Find where the given text appears and provide that cell's center as [X, Y] coordinate. 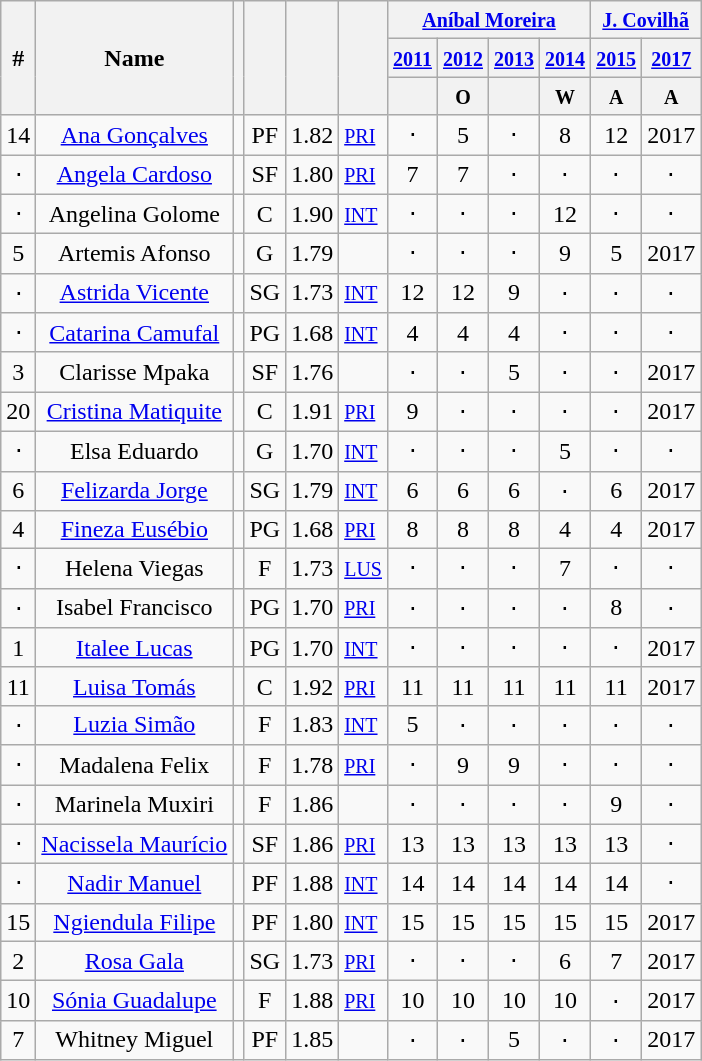
Nadir Manuel [134, 884]
Astrida Vicente [134, 293]
Rosa Gala [134, 961]
Felizarda Jorge [134, 491]
Angelina Golome [134, 214]
Cristina Matiquite [134, 412]
Ana Gonçalves [134, 135]
1.85 [312, 1040]
1.83 [312, 725]
# [18, 58]
2014 [566, 58]
1.76 [312, 372]
Helena Viegas [134, 569]
Aníbal Moreira [490, 20]
Clarisse Mpaka [134, 372]
Elsa Eduardo [134, 451]
Isabel Francisco [134, 608]
Madalena Felix [134, 765]
Name [134, 58]
1.92 [312, 686]
Angela Cardoso [134, 174]
1.78 [312, 765]
Italee Lucas [134, 648]
Ngiendula Filipe [134, 922]
1.82 [312, 135]
O [462, 96]
W [566, 96]
Fineza Eusébio [134, 530]
Sónia Guadalupe [134, 1001]
Marinela Muxiri [134, 804]
Luzia Simão [134, 725]
3 [18, 372]
J. Covilhã [646, 20]
Luisa Tomás [134, 686]
2 [18, 961]
Whitney Miguel [134, 1040]
2011 [413, 58]
2013 [514, 58]
1 [18, 648]
Artemis Afonso [134, 254]
Nacissela Maurício [134, 844]
20 [18, 412]
2015 [616, 58]
1.91 [312, 412]
Catarina Camufal [134, 333]
2012 [462, 58]
1.90 [312, 214]
LUS [364, 569]
